Output the (X, Y) coordinate of the center of the cell containing the given text.  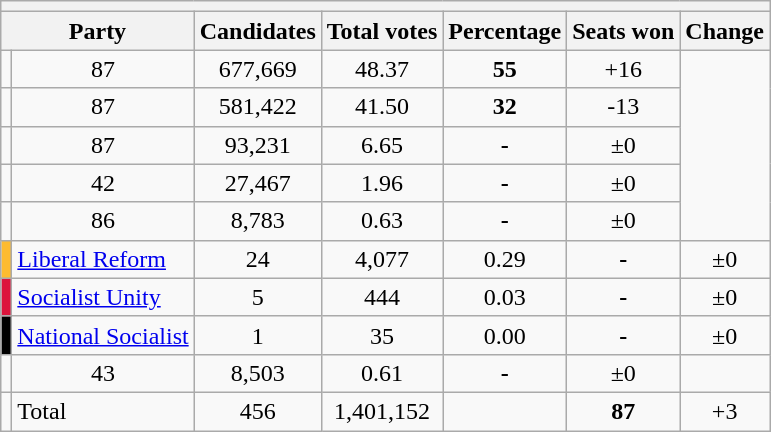
48.37 (382, 69)
93,231 (258, 145)
677,669 (258, 69)
1 (258, 335)
0.29 (505, 259)
0.00 (505, 335)
Socialist Unity (103, 297)
1.96 (382, 183)
Party (98, 31)
+3 (725, 411)
27,467 (258, 183)
6.65 (382, 145)
24 (258, 259)
Change (725, 31)
581,422 (258, 107)
456 (258, 411)
41.50 (382, 107)
8,503 (258, 373)
86 (103, 221)
Liberal Reform (103, 259)
5 (258, 297)
Percentage (505, 31)
Candidates (258, 31)
0.03 (505, 297)
43 (103, 373)
National Socialist (103, 335)
Total (103, 411)
0.61 (382, 373)
32 (505, 107)
55 (505, 69)
Total votes (382, 31)
-13 (624, 107)
0.63 (382, 221)
4,077 (382, 259)
42 (103, 183)
Seats won (624, 31)
8,783 (258, 221)
+16 (624, 69)
35 (382, 335)
444 (382, 297)
1,401,152 (382, 411)
